Detect which cell encompasses the target text, then output its [x, y] center coordinate. 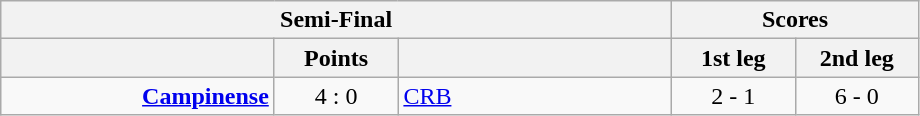
Scores [794, 20]
Semi-Final [336, 20]
2 - 1 [733, 96]
1st leg [733, 58]
4 : 0 [336, 96]
Points [336, 58]
2nd leg [857, 58]
6 - 0 [857, 96]
CRB [535, 96]
Campinense [138, 96]
